Output the [X, Y] coordinate of the center of the cell containing the given text.  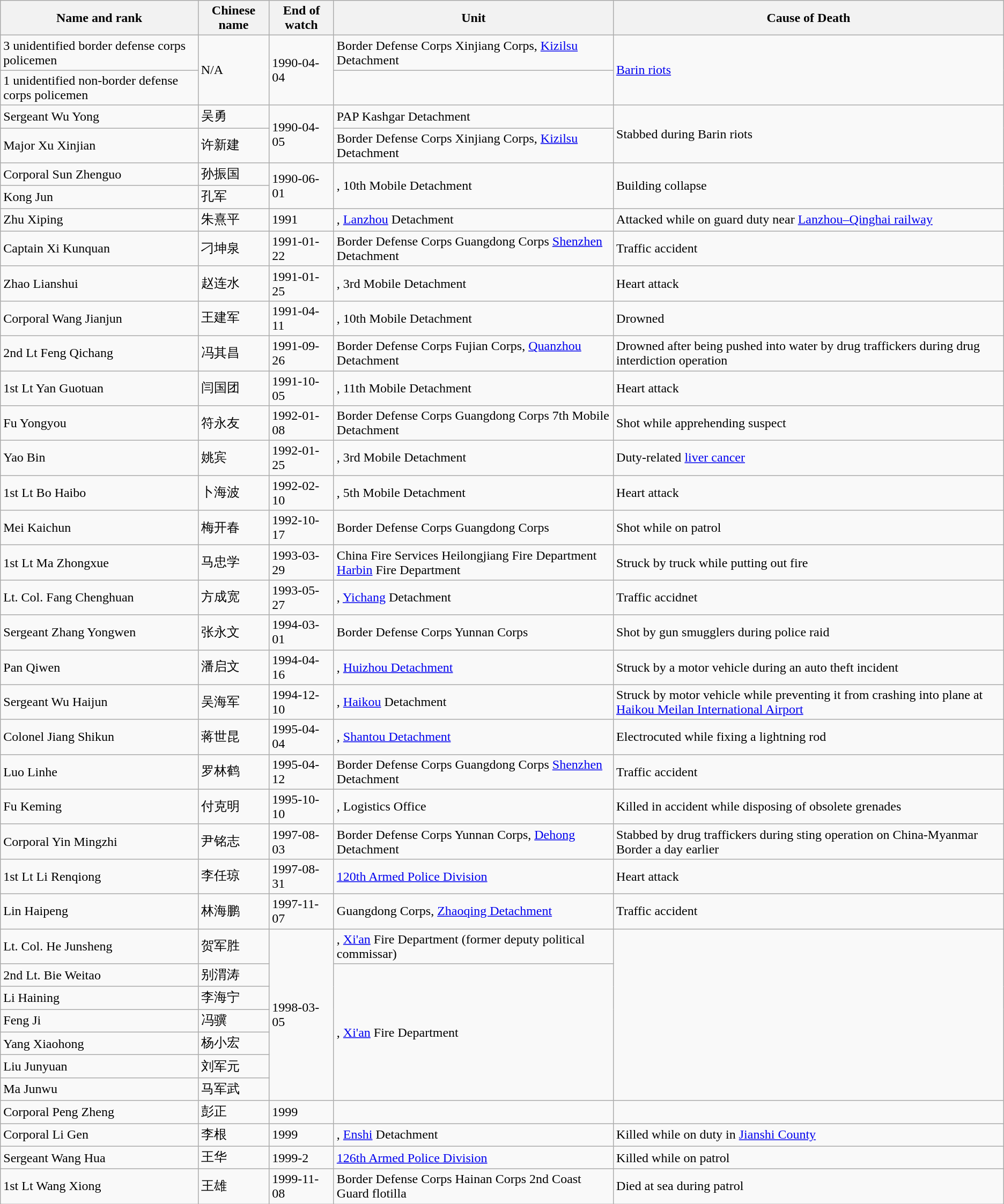
孙振国 [233, 175]
Zhao Lianshui [100, 283]
梅开春 [233, 527]
Shot while apprehending suspect [809, 423]
Corporal Sun Zhenguo [100, 175]
2nd Lt. Bie Weitao [100, 976]
Guangdong Corps, Zhaoqing Detachment [473, 911]
Chinese name [233, 18]
1995-04-04 [301, 737]
1992-01-08 [301, 423]
1992-10-17 [301, 527]
吴勇 [233, 117]
Struck by truck while putting out fire [809, 563]
Corporal Yin Mingzhi [100, 842]
1991-01-25 [301, 283]
1995-10-10 [301, 806]
Name and rank [100, 18]
1 unidentified non-border defense corps policemen [100, 88]
120th Armed Police Division [473, 876]
Feng Ji [100, 1021]
Yang Xiaohong [100, 1043]
Sergeant Wu Haijun [100, 702]
, 11th Mobile Detachment [473, 388]
1990-04-04 [301, 70]
1993-03-29 [301, 563]
Killed while on duty in Jianshi County [809, 1135]
闫国团 [233, 388]
1992-02-10 [301, 493]
, Logistics Office [473, 806]
付克明 [233, 806]
1997-08-31 [301, 876]
Struck by a motor vehicle during an auto theft incident [809, 667]
, Huizhou Detachment [473, 667]
马军武 [233, 1089]
Killed while on patrol [809, 1158]
1998-03-05 [301, 1014]
刁坤泉 [233, 249]
Kong Jun [100, 197]
1994-12-10 [301, 702]
Border Defense Corps Yunnan Corps [473, 633]
Died at sea during patrol [809, 1187]
, Haikou Detachment [473, 702]
Drowned after being pushed into water by drug traffickers during drug interdiction operation [809, 353]
Major Xu Xinjian [100, 145]
Attacked while on guard duty near Lanzhou–Qinghai railway [809, 220]
1990-04-05 [301, 134]
1993-05-27 [301, 597]
, Xi'an Fire Department [473, 1032]
1999-11-08 [301, 1187]
Sergeant Zhang Yongwen [100, 633]
Border Defense Corps Fujian Corps, Quanzhou Detachment [473, 353]
朱熹平 [233, 220]
Shot while on patrol [809, 527]
126th Armed Police Division [473, 1158]
Lin Haipeng [100, 911]
1991-10-05 [301, 388]
Luo Linhe [100, 772]
1991-04-11 [301, 318]
1997-08-03 [301, 842]
Corporal Li Gen [100, 1135]
Barin riots [809, 70]
1995-04-12 [301, 772]
李任琼 [233, 876]
符永友 [233, 423]
2nd Lt Feng Qichang [100, 353]
1999-2 [301, 1158]
Zhu Xiping [100, 220]
李海宁 [233, 998]
Drowned [809, 318]
林海鹏 [233, 911]
贺军胜 [233, 946]
尹铭志 [233, 842]
Sergeant Wang Hua [100, 1158]
3 unidentified border defense corps policemen [100, 53]
冯其昌 [233, 353]
赵连水 [233, 283]
孔军 [233, 197]
许新建 [233, 145]
, Enshi Detachment [473, 1135]
Killed in accident while disposing of obsolete grenades [809, 806]
Li Haining [100, 998]
Unit [473, 18]
, Shantou Detachment [473, 737]
马忠学 [233, 563]
End of watch [301, 18]
Pan Qiwen [100, 667]
, 5th Mobile Detachment [473, 493]
1st Lt Yan Guotuan [100, 388]
方成宽 [233, 597]
Corporal Wang Jianjun [100, 318]
Border Defense Corps Hainan Corps 2nd Coast Guard flotilla [473, 1187]
PAP Kashgar Detachment [473, 117]
别渭涛 [233, 976]
1994-03-01 [301, 633]
彭正 [233, 1112]
王建军 [233, 318]
Struck by motor vehicle while preventing it from crashing into plane at Haikou Meilan International Airport [809, 702]
Border Defense Corps Guangdong Corps 7th Mobile Detachment [473, 423]
1991 [301, 220]
罗林鹤 [233, 772]
Cause of Death [809, 18]
1994-04-16 [301, 667]
王华 [233, 1158]
N/A [233, 70]
姚宾 [233, 458]
Fu Keming [100, 806]
1991-09-26 [301, 353]
1991-01-22 [301, 249]
Liu Junyuan [100, 1067]
Stabbed by drug traffickers during sting operation on China-Myanmar Border a day earlier [809, 842]
1992-01-25 [301, 458]
1st Lt Li Renqiong [100, 876]
1990-06-01 [301, 185]
, Xi'an Fire Department (former deputy political commissar) [473, 946]
杨小宏 [233, 1043]
1st Lt Wang Xiong [100, 1187]
1st Lt Ma Zhongxue [100, 563]
Sergeant Wu Yong [100, 117]
张永文 [233, 633]
Captain Xi Kunquan [100, 249]
冯骥 [233, 1021]
Corporal Peng Zheng [100, 1112]
Stabbed during Barin riots [809, 134]
, Lanzhou Detachment [473, 220]
Border Defense Corps Yunnan Corps, Dehong Detachment [473, 842]
Traffic accidnet [809, 597]
蒋世昆 [233, 737]
Fu Yongyou [100, 423]
刘军元 [233, 1067]
Building collapse [809, 185]
Electrocuted while fixing a lightning rod [809, 737]
吴海军 [233, 702]
China Fire Services Heilongjiang Fire Department Harbin Fire Department [473, 563]
Yao Bin [100, 458]
李根 [233, 1135]
Lt. Col. Fang Chenghuan [100, 597]
, Yichang Detachment [473, 597]
王雄 [233, 1187]
Shot by gun smugglers during police raid [809, 633]
Duty-related liver cancer [809, 458]
Ma Junwu [100, 1089]
Colonel Jiang Shikun [100, 737]
1st Lt Bo Haibo [100, 493]
Mei Kaichun [100, 527]
Border Defense Corps Guangdong Corps [473, 527]
Lt. Col. He Junsheng [100, 946]
卜海波 [233, 493]
潘启文 [233, 667]
1997-11-07 [301, 911]
